From the cell containing the given text, extract its center point as (X, Y) coordinate. 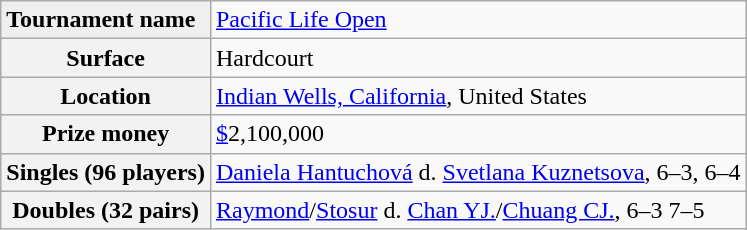
Pacific Life Open (478, 20)
Raymond/Stosur d. Chan YJ./Chuang CJ., 6–3 7–5 (478, 210)
Singles (96 players) (106, 172)
Hardcourt (478, 58)
Surface (106, 58)
Location (106, 96)
Tournament name (106, 20)
Indian Wells, California, United States (478, 96)
$2,100,000 (478, 134)
Prize money (106, 134)
Daniela Hantuchová d. Svetlana Kuznetsova, 6–3, 6–4 (478, 172)
Doubles (32 pairs) (106, 210)
